Identify which cell holds the provided text, then report its [x, y] central coordinate. 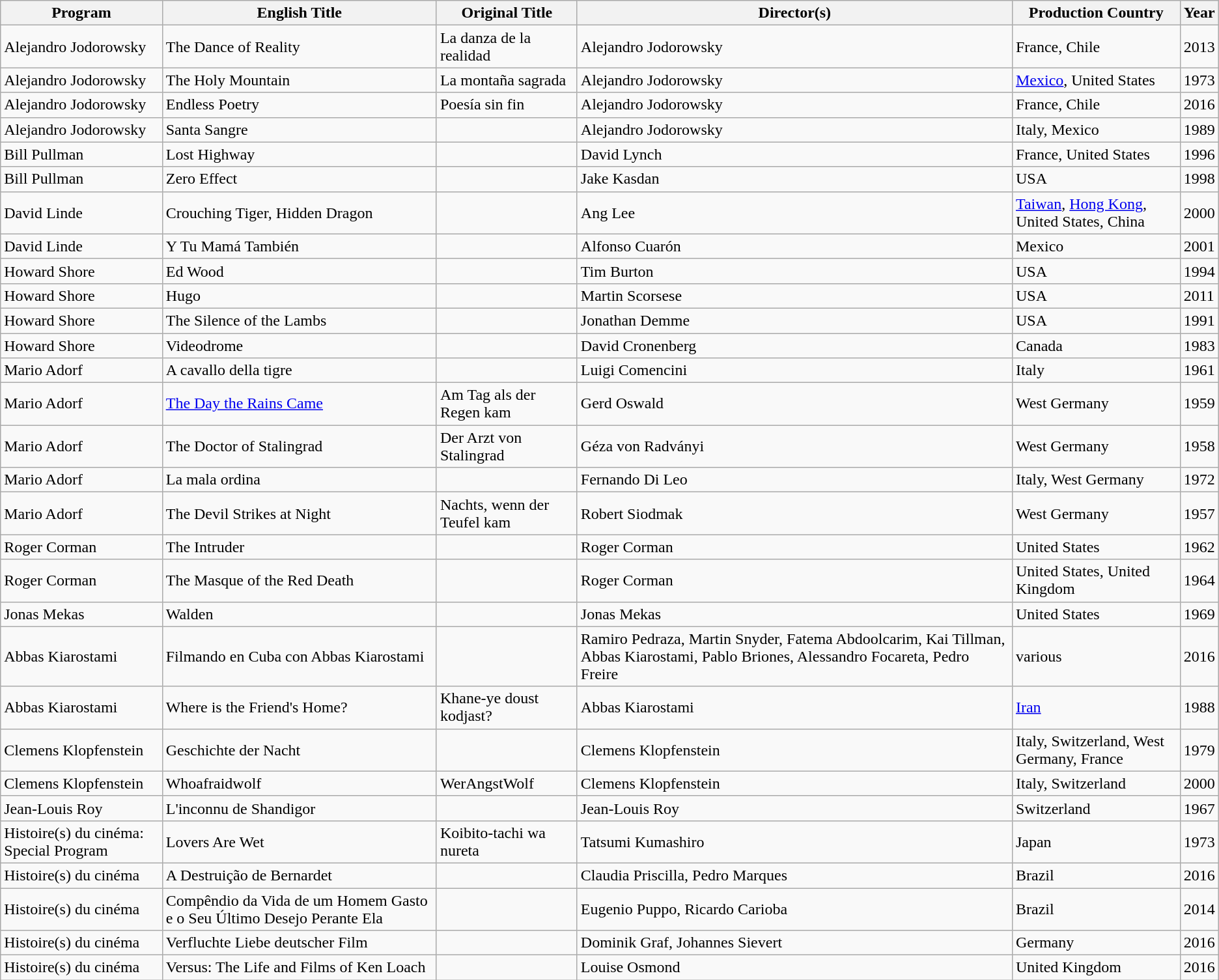
Italy, West Germany [1096, 480]
1962 [1199, 547]
Zero Effect [300, 179]
La danza de la realidad [507, 47]
2014 [1199, 909]
Taiwan, Hong Kong, United States, China [1096, 212]
Crouching Tiger, Hidden Dragon [300, 212]
Program [81, 13]
Fernando Di Leo [794, 480]
Versus: The Life and Films of Ken Loach [300, 968]
Walden [300, 614]
Claudia Priscilla, Pedro Marques [794, 875]
Mexico [1096, 246]
Endless Poetry [300, 105]
France, United States [1096, 154]
1964 [1199, 581]
The Devil Strikes at Night [300, 513]
Where is the Friend's Home? [300, 707]
1969 [1199, 614]
The Silence of the Lambs [300, 320]
English Title [300, 13]
Year [1199, 13]
Filmando en Cuba con Abbas Kiarostami [300, 656]
Robert Siodmak [794, 513]
WerAngstWolf [507, 783]
Production Country [1096, 13]
Verfluchte Liebe deutscher Film [300, 943]
Switzerland [1096, 808]
Ramiro Pedraza, Martin Snyder, Fatema Abdoolcarim, Kai Tillman, Abbas Kiarostami, Pablo Briones, Alessandro Focareta, Pedro Freire [794, 656]
Histoire(s) du cinéma: Special Program [81, 841]
Geschichte der Nacht [300, 750]
Ang Lee [794, 212]
1967 [1199, 808]
Der Arzt von Stalingrad [507, 447]
Italy, Switzerland, West Germany, France [1096, 750]
Italy, Switzerland [1096, 783]
Italy [1096, 371]
1958 [1199, 447]
1961 [1199, 371]
1991 [1199, 320]
Germany [1096, 943]
Khane-ye doust kodjast? [507, 707]
Lovers Are Wet [300, 841]
Géza von Radványi [794, 447]
The Holy Mountain [300, 80]
Italy, Mexico [1096, 130]
1979 [1199, 750]
The Intruder [300, 547]
Tim Burton [794, 271]
Mexico, United States [1096, 80]
Iran [1096, 707]
Louise Osmond [794, 968]
Tatsumi Kumashiro [794, 841]
La mala ordina [300, 480]
Santa Sangre [300, 130]
La montaña sagrada [507, 80]
Jake Kasdan [794, 179]
Compêndio da Vida de um Homem Gasto e o Seu Último Desejo Perante Ela [300, 909]
various [1096, 656]
Videodrome [300, 346]
Nachts, wenn der Teufel kam [507, 513]
1959 [1199, 404]
Hugo [300, 296]
Gerd Oswald [794, 404]
2013 [1199, 47]
The Masque of the Red Death [300, 581]
Eugenio Puppo, Ricardo Carioba [794, 909]
Lost Highway [300, 154]
Dominik Graf, Johannes Sievert [794, 943]
David Lynch [794, 154]
Whoafraidwolf [300, 783]
The Day the Rains Came [300, 404]
2001 [1199, 246]
David Cronenberg [794, 346]
1983 [1199, 346]
The Doctor of Stalingrad [300, 447]
Original Title [507, 13]
Director(s) [794, 13]
United States, United Kingdom [1096, 581]
A Destruição de Bernardet [300, 875]
Canada [1096, 346]
1996 [1199, 154]
Luigi Comencini [794, 371]
1998 [1199, 179]
Ed Wood [300, 271]
1988 [1199, 707]
L'inconnu de Shandigor [300, 808]
Japan [1096, 841]
Jonathan Demme [794, 320]
Alfonso Cuarón [794, 246]
United Kingdom [1096, 968]
Koibito-tachi wa nureta [507, 841]
1994 [1199, 271]
The Dance of Reality [300, 47]
Am Tag als der Regen kam [507, 404]
Martin Scorsese [794, 296]
Poesía sin fin [507, 105]
1957 [1199, 513]
Y Tu Mamá También [300, 246]
A cavallo della tigre [300, 371]
2011 [1199, 296]
1972 [1199, 480]
1989 [1199, 130]
